Extract the [X, Y] coordinate from the center of the cell holding the provided text.  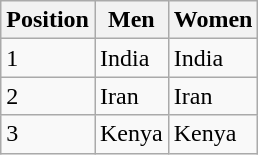
3 [48, 134]
2 [48, 96]
1 [48, 58]
Women [213, 20]
Men [131, 20]
Position [48, 20]
